Determine the [X, Y] coordinate at the center of the cell enclosing the given text.  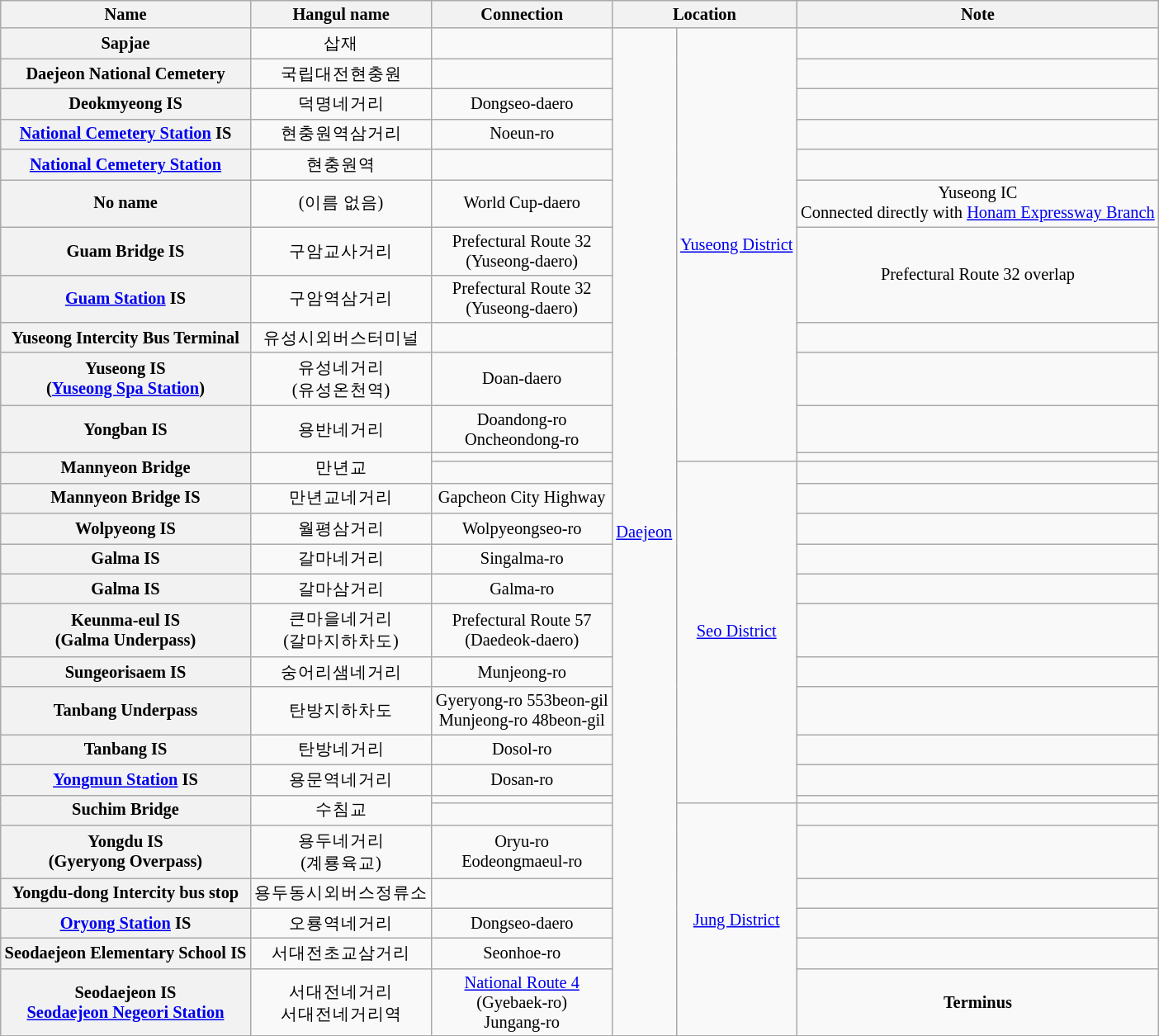
Guam Bridge IS [125, 251]
National Route 4(Gyebaek-ro)Jungang-ro [522, 1002]
Munjeong-ro [522, 672]
World Cup-daero [522, 203]
Daejeon [645, 532]
용문역네거리 [341, 779]
Keunma-eul IS(Galma Underpass) [125, 631]
큰마을네거리(갈마지하차도) [341, 631]
수침교 [341, 811]
갈마삼거리 [341, 589]
탄방지하차도 [341, 711]
Seonhoe-ro [522, 953]
Doan-daero [522, 379]
서대전초교삼거리 [341, 953]
Tanbang IS [125, 750]
삽재 [341, 43]
Note [977, 14]
Mannyeon Bridge [125, 467]
만년교 [341, 467]
Wolpyeongseo-ro [522, 528]
Prefectural Route 57(Daedeok-daero) [522, 631]
Oryong Station IS [125, 923]
Connection [522, 14]
Yongdu-dong Intercity bus stop [125, 893]
Yongdu IS(Gyeryong Overpass) [125, 851]
오룡역네거리 [341, 923]
Location [705, 14]
Yuseong ICConnected directly with Honam Expressway Branch [977, 203]
National Cemetery Station IS [125, 134]
Hangul name [341, 14]
Guam Station IS [125, 299]
갈마네거리 [341, 558]
Singalma-ro [522, 558]
현충원역 [341, 165]
용두동시외버스정류소 [341, 893]
Dosol-ro [522, 750]
No name [125, 203]
월평삼거리 [341, 528]
Terminus [977, 1002]
만년교네거리 [341, 499]
덕명네거리 [341, 104]
유성시외버스터미널 [341, 337]
Galma-ro [522, 589]
Yongban IS [125, 429]
Jung District [736, 919]
Wolpyeong IS [125, 528]
Daejeon National Cemetery [125, 74]
Sungeorisaem IS [125, 672]
(이름 없음) [341, 203]
Gapcheon City Highway [522, 499]
Prefectural Route 32 overlap [977, 274]
용두네거리(계룡육교) [341, 851]
유성네거리(유성온천역) [341, 379]
Yuseong District [736, 244]
Seodaejeon Elementary School IS [125, 953]
Doandong-roOncheondong-ro [522, 429]
용반네거리 [341, 429]
Mannyeon Bridge IS [125, 499]
Tanbang Underpass [125, 711]
구암교사거리 [341, 251]
Suchim Bridge [125, 811]
Deokmyeong IS [125, 104]
서대전네거리서대전네거리역 [341, 1002]
Yuseong IS(Yuseong Spa Station) [125, 379]
구암역삼거리 [341, 299]
Yongmun Station IS [125, 779]
Name [125, 14]
Sapjae [125, 43]
Seodaejeon ISSeodaejeon Negeori Station [125, 1002]
국립대전현충원 [341, 74]
Oryu-roEodeongmaeul-ro [522, 851]
Yuseong Intercity Bus Terminal [125, 337]
Dosan-ro [522, 779]
National Cemetery Station [125, 165]
탄방네거리 [341, 750]
Noeun-ro [522, 134]
Seo District [736, 632]
Gyeryong-ro 553beon-gilMunjeong-ro 48beon-gil [522, 711]
현충원역삼거리 [341, 134]
숭어리샘네거리 [341, 672]
